Detect which cell encompasses the target text, then output its [X, Y] center coordinate. 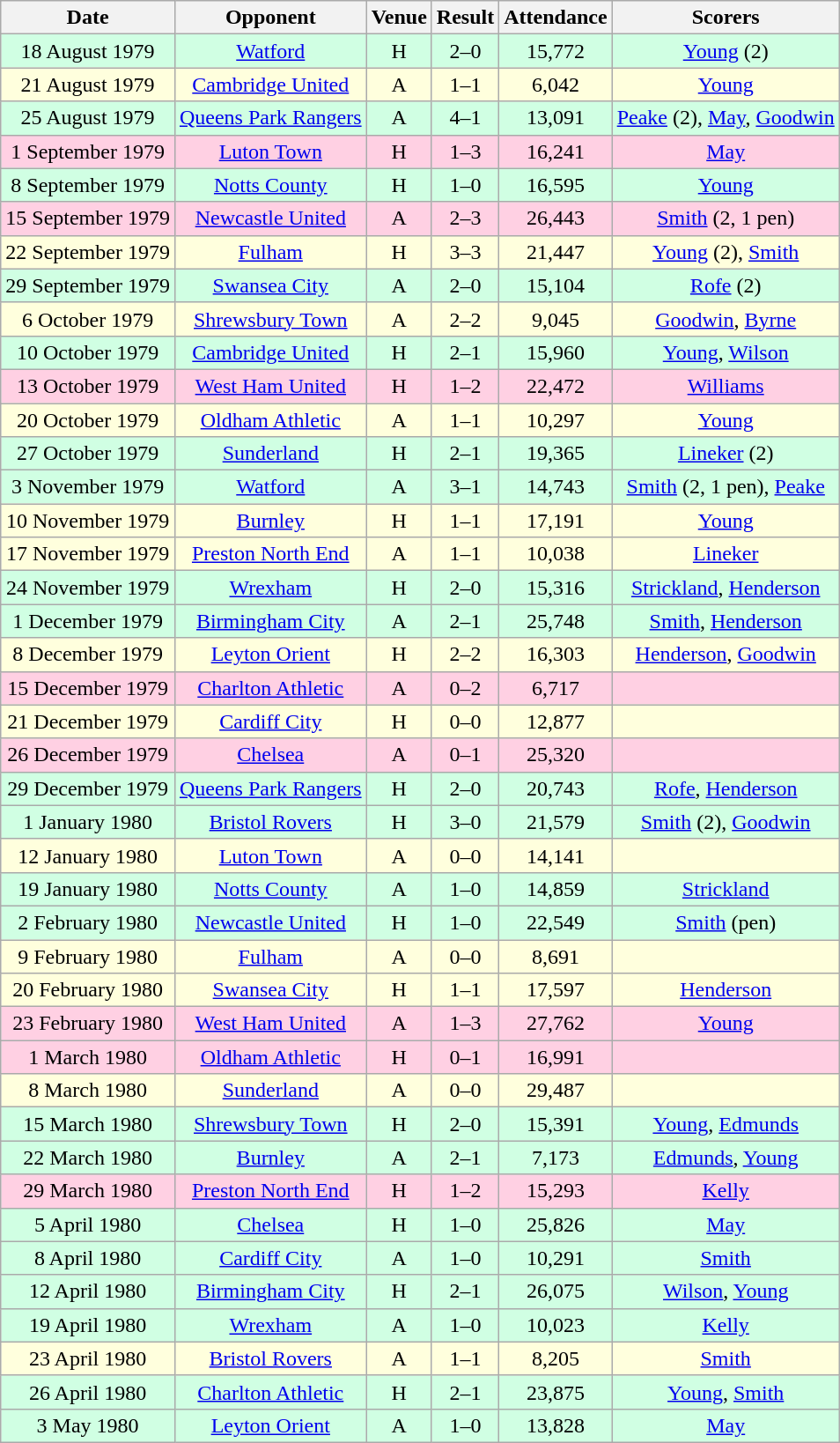
20 October 1979 [88, 420]
12 January 1980 [88, 855]
21 December 1979 [88, 721]
15 March 1980 [88, 1124]
Date [88, 18]
Smith, Henderson [726, 621]
Young (2), Smith [726, 252]
10 November 1979 [88, 521]
17,597 [556, 990]
18 August 1979 [88, 51]
Smith (pen) [726, 922]
12,877 [556, 721]
29 March 1980 [88, 1191]
8 December 1979 [88, 655]
1 March 1980 [88, 1057]
1 January 1980 [88, 822]
8 September 1979 [88, 185]
9 February 1980 [88, 956]
Young, Edmunds [726, 1124]
3 May 1980 [88, 1425]
15,316 [556, 588]
3–3 [465, 252]
Lineker [726, 554]
Lineker (2) [726, 454]
1 December 1979 [88, 621]
6,042 [556, 85]
3–1 [465, 487]
6,717 [556, 688]
22,472 [556, 386]
Young (2) [726, 51]
19 April 1980 [88, 1325]
Strickland [726, 889]
15,772 [556, 51]
26,443 [556, 218]
Henderson, Goodwin [726, 655]
27,762 [556, 1024]
29 September 1979 [88, 285]
1 September 1979 [88, 152]
21,579 [556, 822]
20,743 [556, 788]
23 April 1980 [88, 1358]
9,045 [556, 319]
29 December 1979 [88, 788]
5 April 1980 [88, 1225]
Williams [726, 386]
25,748 [556, 621]
Wilson, Young [726, 1291]
16,991 [556, 1057]
17,191 [556, 521]
16,241 [556, 152]
6 October 1979 [88, 319]
26,075 [556, 1291]
24 November 1979 [88, 588]
3 November 1979 [88, 487]
Young, Wilson [726, 352]
10,291 [556, 1258]
Henderson [726, 990]
Smith (2, 1 pen) [726, 218]
Result [465, 18]
14,141 [556, 855]
Peake (2), May, Goodwin [726, 118]
8,205 [556, 1358]
8,691 [556, 956]
23,875 [556, 1392]
26 December 1979 [88, 755]
Edmunds, Young [726, 1158]
26 April 1980 [88, 1392]
22 March 1980 [88, 1158]
12 April 1980 [88, 1291]
13,828 [556, 1425]
Opponent [270, 18]
15,293 [556, 1191]
25,320 [556, 755]
8 March 1980 [88, 1091]
20 February 1980 [88, 990]
Rofe, Henderson [726, 788]
17 November 1979 [88, 554]
15,960 [556, 352]
13,091 [556, 118]
21,447 [556, 252]
22 September 1979 [88, 252]
Scorers [726, 18]
Strickland, Henderson [726, 588]
19 January 1980 [88, 889]
Smith (2, 1 pen), Peake [726, 487]
16,303 [556, 655]
2–3 [465, 218]
Rofe (2) [726, 285]
Venue [399, 18]
4–1 [465, 118]
10 October 1979 [88, 352]
15 December 1979 [88, 688]
25,826 [556, 1225]
Young, Smith [726, 1392]
15,104 [556, 285]
Goodwin, Byrne [726, 319]
10,023 [556, 1325]
19,365 [556, 454]
2 February 1980 [88, 922]
8 April 1980 [88, 1258]
14,859 [556, 889]
13 October 1979 [88, 386]
23 February 1980 [88, 1024]
25 August 1979 [88, 118]
7,173 [556, 1158]
Attendance [556, 18]
10,038 [556, 554]
16,595 [556, 185]
15 September 1979 [88, 218]
Smith (2), Goodwin [726, 822]
3–0 [465, 822]
15,391 [556, 1124]
22,549 [556, 922]
21 August 1979 [88, 85]
0–2 [465, 688]
14,743 [556, 487]
27 October 1979 [88, 454]
10,297 [556, 420]
29,487 [556, 1091]
